Find where the given text appears and provide that cell's center as (x, y) coordinate. 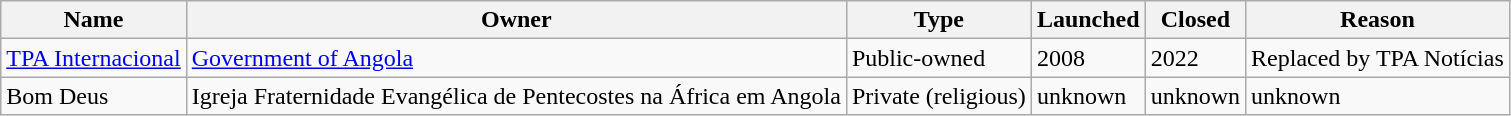
Launched (1088, 20)
TPA Internacional (94, 58)
Owner (516, 20)
Igreja Fraternidade Evangélica de Pentecostes na África em Angola (516, 96)
2022 (1195, 58)
2008 (1088, 58)
Public-owned (938, 58)
Type (938, 20)
Closed (1195, 20)
Government of Angola (516, 58)
Bom Deus (94, 96)
Private (religious) (938, 96)
Replaced by TPA Notícias (1378, 58)
Reason (1378, 20)
Name (94, 20)
